Scan for the cell matching the given text and deliver its [X, Y] coordinate at center. 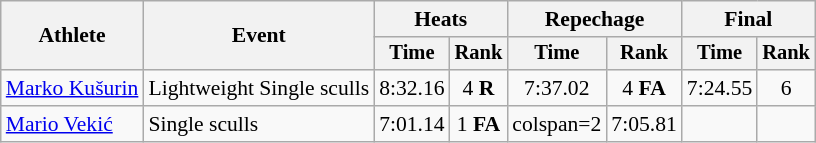
colspan=2 [556, 124]
Event [258, 36]
7:05.81 [644, 124]
Repechage [594, 19]
Final [748, 19]
7:01.14 [412, 124]
4 FA [644, 88]
Athlete [72, 36]
Lightweight Single sculls [258, 88]
Single sculls [258, 124]
Marko Kušurin [72, 88]
Heats [440, 19]
7:24.55 [720, 88]
6 [786, 88]
8:32.16 [412, 88]
4 R [479, 88]
1 FA [479, 124]
7:37.02 [556, 88]
Mario Vekić [72, 124]
